Identify which cell holds the provided text, then report its (X, Y) central coordinate. 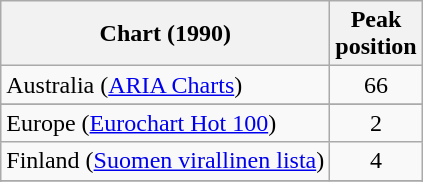
2 (376, 123)
Europe (Eurochart Hot 100) (166, 123)
Peakposition (376, 34)
Finland (Suomen virallinen lista) (166, 161)
Australia (ARIA Charts) (166, 85)
4 (376, 161)
66 (376, 85)
Chart (1990) (166, 34)
